Identify which cell holds the provided text, then report its (X, Y) central coordinate. 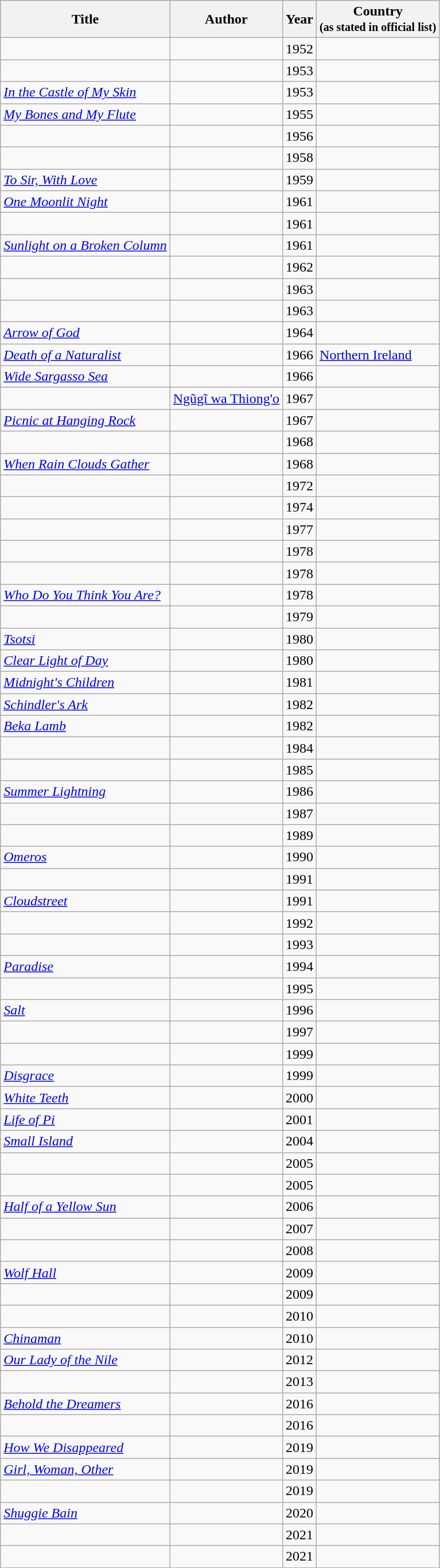
1977 (299, 529)
1952 (299, 49)
Sunlight on a Broken Column (85, 245)
Schindler's Ark (85, 704)
Paradise (85, 966)
1990 (299, 857)
To Sir, With Love (85, 180)
Small Island (85, 1141)
2013 (299, 1382)
2012 (299, 1360)
1955 (299, 114)
Life of Pi (85, 1120)
1996 (299, 1011)
Who Do You Think You Are? (85, 595)
How We Disappeared (85, 1447)
1956 (299, 136)
Picnic at Hanging Rock (85, 420)
2004 (299, 1141)
Northern Ireland (378, 355)
Behold the Dreamers (85, 1404)
White Teeth (85, 1098)
1987 (299, 814)
Salt (85, 1011)
1979 (299, 617)
1984 (299, 748)
Tsotsi (85, 639)
Omeros (85, 857)
2020 (299, 1513)
Clear Light of Day (85, 661)
1994 (299, 966)
My Bones and My Flute (85, 114)
1964 (299, 333)
Summer Lightning (85, 792)
2008 (299, 1250)
Chinaman (85, 1338)
1972 (299, 486)
1974 (299, 508)
When Rain Clouds Gather (85, 464)
Beka Lamb (85, 726)
Arrow of God (85, 333)
Midnight's Children (85, 683)
1962 (299, 267)
Wolf Hall (85, 1272)
1993 (299, 944)
Death of a Naturalist (85, 355)
One Moonlit Night (85, 202)
2007 (299, 1229)
1981 (299, 683)
In the Castle of My Skin (85, 92)
Shuggie Bain (85, 1513)
1997 (299, 1032)
Ngũgĩ wa Thiong'o (226, 398)
Title (85, 20)
Our Lady of the Nile (85, 1360)
1959 (299, 180)
1995 (299, 988)
Author (226, 20)
1986 (299, 792)
2001 (299, 1120)
1992 (299, 923)
Wide Sargasso Sea (85, 377)
Half of a Yellow Sun (85, 1207)
Cloudstreet (85, 901)
Girl, Woman, Other (85, 1469)
1989 (299, 835)
1958 (299, 158)
2000 (299, 1098)
1985 (299, 770)
Year (299, 20)
2006 (299, 1207)
Country(as stated in official list) (378, 20)
Disgrace (85, 1076)
